Return the [x, y] coordinate for the center point of the cell that contains the specified text.  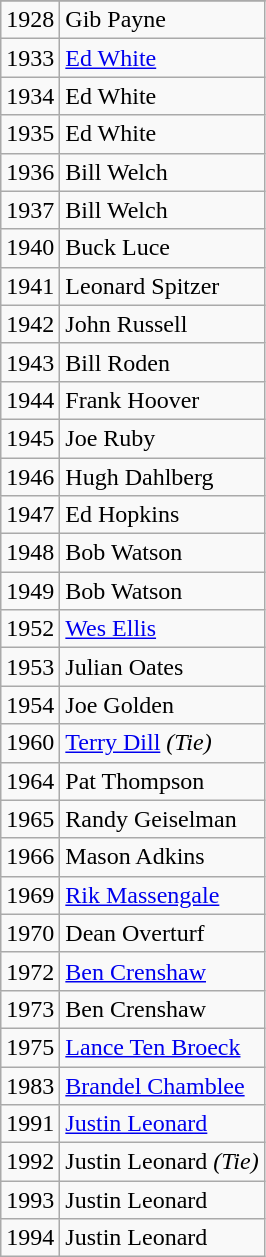
Justin Leonard (Tie) [162, 1162]
1969 [30, 895]
Hugh Dahlberg [162, 477]
Randy Geiselman [162, 819]
1947 [30, 515]
1936 [30, 172]
Gib Payne [162, 20]
1937 [30, 210]
Leonard Spitzer [162, 286]
1973 [30, 1009]
1952 [30, 629]
1940 [30, 248]
1975 [30, 1047]
1953 [30, 667]
Bill Roden [162, 362]
1965 [30, 819]
1933 [30, 58]
1948 [30, 553]
Joe Golden [162, 705]
Pat Thompson [162, 781]
1935 [30, 134]
1964 [30, 781]
Terry Dill (Tie) [162, 743]
1983 [30, 1085]
1949 [30, 591]
Wes Ellis [162, 629]
1994 [30, 1238]
1946 [30, 477]
1942 [30, 324]
1928 [30, 20]
1945 [30, 438]
1972 [30, 971]
Brandel Chamblee [162, 1085]
Mason Adkins [162, 857]
Frank Hoover [162, 400]
1992 [30, 1162]
1970 [30, 933]
John Russell [162, 324]
1943 [30, 362]
Lance Ten Broeck [162, 1047]
Dean Overturf [162, 933]
Buck Luce [162, 248]
1941 [30, 286]
Joe Ruby [162, 438]
1966 [30, 857]
1993 [30, 1200]
1944 [30, 400]
1960 [30, 743]
1934 [30, 96]
Julian Oates [162, 667]
1991 [30, 1124]
Ed Hopkins [162, 515]
Rik Massengale [162, 895]
1954 [30, 705]
